Return the (x, y) coordinate for the center point of the cell that contains the specified text.  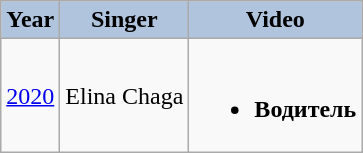
Elina Chaga (124, 96)
Video (276, 20)
Singer (124, 20)
Водитель (276, 96)
Year (30, 20)
2020 (30, 96)
